Capture the cell that displays the provided text and extract its [X, Y] central coordinate. 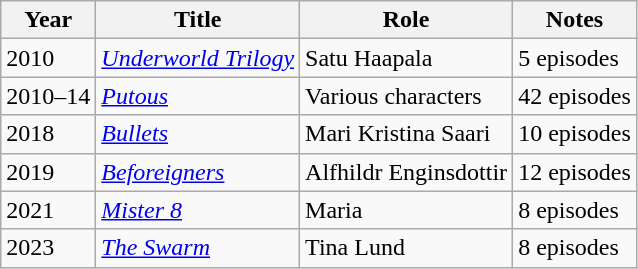
2010 [48, 58]
2018 [48, 134]
Tina Lund [406, 248]
Beforeigners [198, 172]
Title [198, 20]
42 episodes [575, 96]
Satu Haapala [406, 58]
Alfhildr Enginsdottir [406, 172]
10 episodes [575, 134]
2010–14 [48, 96]
The Swarm [198, 248]
Maria [406, 210]
12 episodes [575, 172]
2021 [48, 210]
Mister 8 [198, 210]
Underworld Trilogy [198, 58]
Notes [575, 20]
5 episodes [575, 58]
Role [406, 20]
Various characters [406, 96]
Year [48, 20]
2023 [48, 248]
Bullets [198, 134]
Mari Kristina Saari [406, 134]
Putous [198, 96]
2019 [48, 172]
